Return [x, y] of the center of cell containing provided text 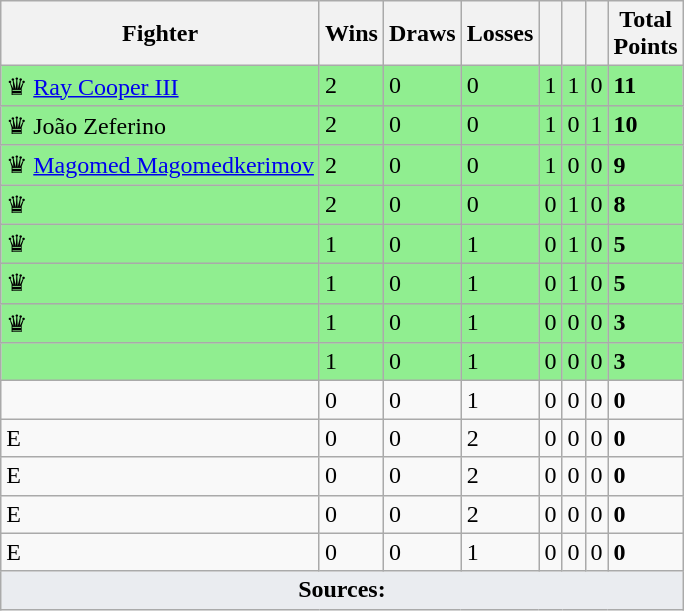
Wins [351, 34]
11 [646, 86]
Sources: [342, 590]
Total Points [646, 34]
Fighter [160, 34]
♛ João Zeferino [160, 125]
10 [646, 125]
9 [646, 165]
♛ Magomed Magomedkerimov [160, 165]
Losses [500, 34]
Draws [422, 34]
♛ Ray Cooper III [160, 86]
8 [646, 204]
